Identify which cell holds the provided text, then report its [x, y] central coordinate. 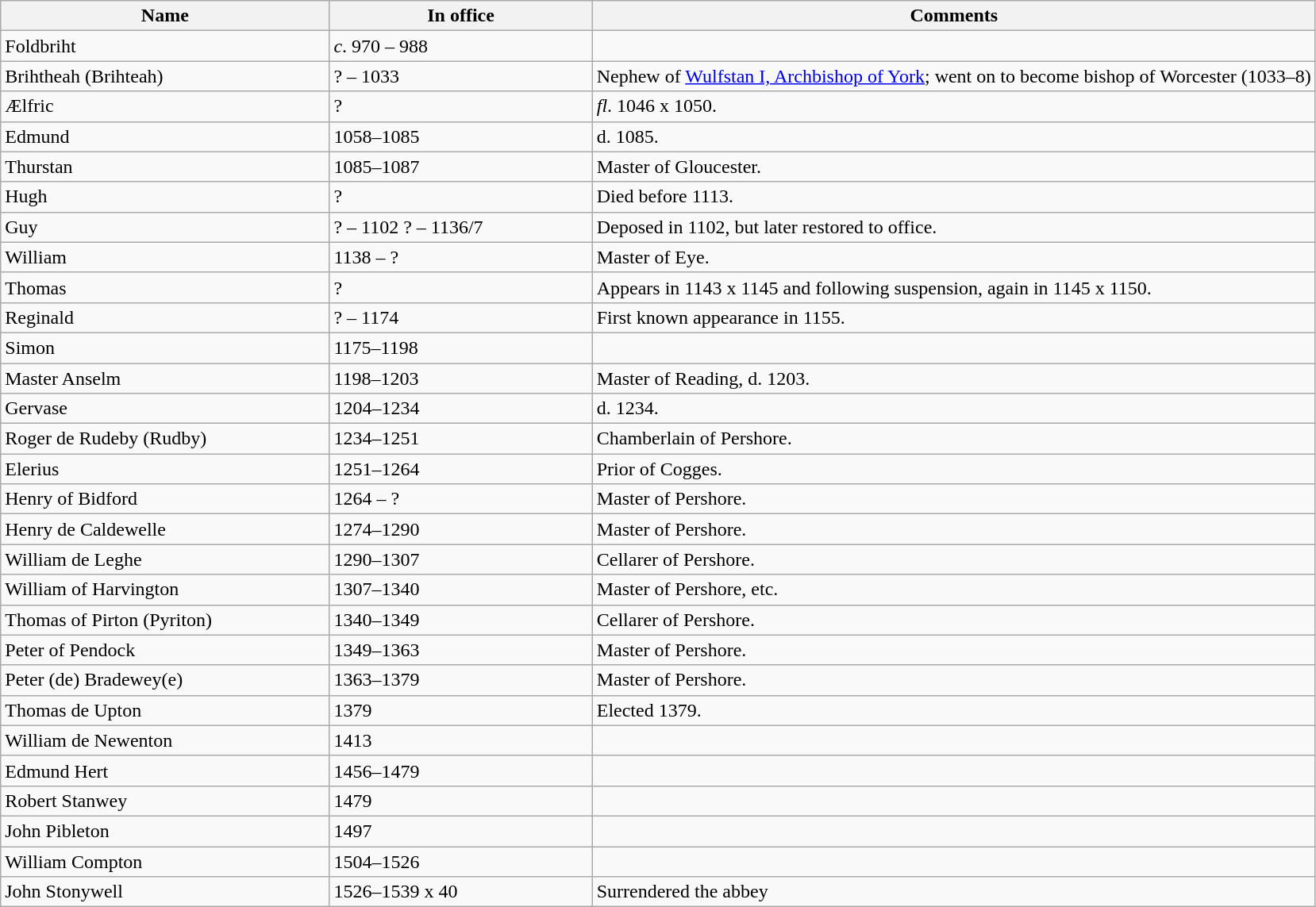
Nephew of Wulfstan I, Archbishop of York; went on to become bishop of Worcester (1033–8) [954, 76]
? – 1174 [460, 317]
1479 [460, 801]
1340–1349 [460, 620]
Elerius [165, 469]
William of Harvington [165, 590]
William de Newenton [165, 740]
Thomas of Pirton (Pyriton) [165, 620]
Henry of Bidford [165, 499]
Deposed in 1102, but later restored to office. [954, 227]
Prior of Cogges. [954, 469]
John Pibleton [165, 831]
1379 [460, 710]
Brihtheah (Brihteah) [165, 76]
1058–1085 [460, 136]
c. 970 – 988 [460, 46]
Edmund Hert [165, 771]
William [165, 257]
Reginald [165, 317]
William de Leghe [165, 559]
Master of Eye. [954, 257]
Guy [165, 227]
1363–1379 [460, 680]
d. 1085. [954, 136]
1413 [460, 740]
d. 1234. [954, 409]
Master of Reading, d. 1203. [954, 379]
1526–1539 x 40 [460, 892]
Simon [165, 348]
1497 [460, 831]
1085–1087 [460, 167]
? – 1102 ? – 1136/7 [460, 227]
Master of Pershore, etc. [954, 590]
Chamberlain of Pershore. [954, 439]
Thurstan [165, 167]
William Compton [165, 861]
fl. 1046 x 1050. [954, 106]
1504–1526 [460, 861]
Comments [954, 16]
1456–1479 [460, 771]
? – 1033 [460, 76]
1251–1264 [460, 469]
Master Anselm [165, 379]
Henry de Caldewelle [165, 529]
Peter (de) Bradewey(e) [165, 680]
1138 – ? [460, 257]
Died before 1113. [954, 197]
Foldbriht [165, 46]
Hugh [165, 197]
First known appearance in 1155. [954, 317]
Roger de Rudeby (Rudby) [165, 439]
Elected 1379. [954, 710]
Peter of Pendock [165, 650]
1204–1234 [460, 409]
1290–1307 [460, 559]
John Stonywell [165, 892]
Appears in 1143 x 1145 and following suspension, again in 1145 x 1150. [954, 287]
Robert Stanwey [165, 801]
1349–1363 [460, 650]
Ælfric [165, 106]
1198–1203 [460, 379]
Master of Gloucester. [954, 167]
In office [460, 16]
Thomas de Upton [165, 710]
1307–1340 [460, 590]
Gervase [165, 409]
1175–1198 [460, 348]
Surrendered the abbey [954, 892]
1234–1251 [460, 439]
1274–1290 [460, 529]
1264 – ? [460, 499]
Edmund [165, 136]
Thomas [165, 287]
Name [165, 16]
